Capture the cell that displays the provided text and extract its [x, y] central coordinate. 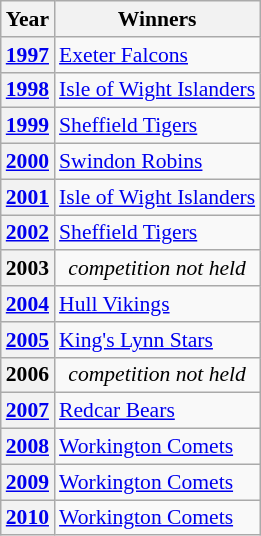
King's Lynn Stars [157, 340]
Redcar Bears [157, 411]
2007 [28, 411]
Year [28, 19]
1998 [28, 90]
2004 [28, 304]
2006 [28, 375]
2005 [28, 340]
2001 [28, 197]
Exeter Falcons [157, 55]
Winners [157, 19]
2010 [28, 518]
2002 [28, 233]
1999 [28, 126]
2000 [28, 162]
2003 [28, 269]
2009 [28, 482]
1997 [28, 55]
2008 [28, 447]
Hull Vikings [157, 304]
Swindon Robins [157, 162]
